Pinpoint the cell where the given text exists, returning its (X, Y) midpoint coordinate. 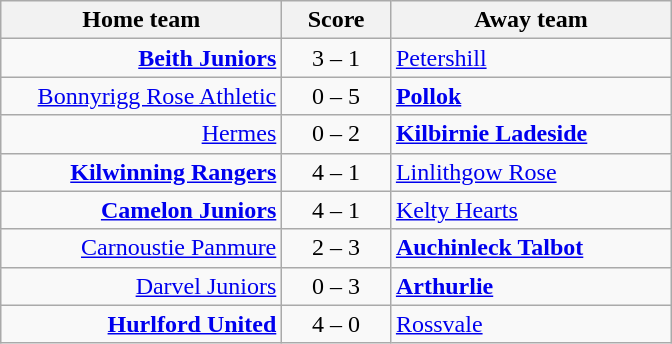
Hurlford United (142, 324)
Kilwinning Rangers (142, 172)
Kelty Hearts (530, 210)
Petershill (530, 58)
Darvel Juniors (142, 286)
Beith Juniors (142, 58)
Rossvale (530, 324)
4 – 0 (336, 324)
Pollok (530, 96)
3 – 1 (336, 58)
Linlithgow Rose (530, 172)
Camelon Juniors (142, 210)
Away team (530, 20)
Score (336, 20)
Carnoustie Panmure (142, 248)
Arthurlie (530, 286)
2 – 3 (336, 248)
0 – 5 (336, 96)
Kilbirnie Ladeside (530, 134)
Bonnyrigg Rose Athletic (142, 96)
0 – 2 (336, 134)
Home team (142, 20)
0 – 3 (336, 286)
Hermes (142, 134)
Auchinleck Talbot (530, 248)
